Capture the cell that displays the provided text and extract its [X, Y] central coordinate. 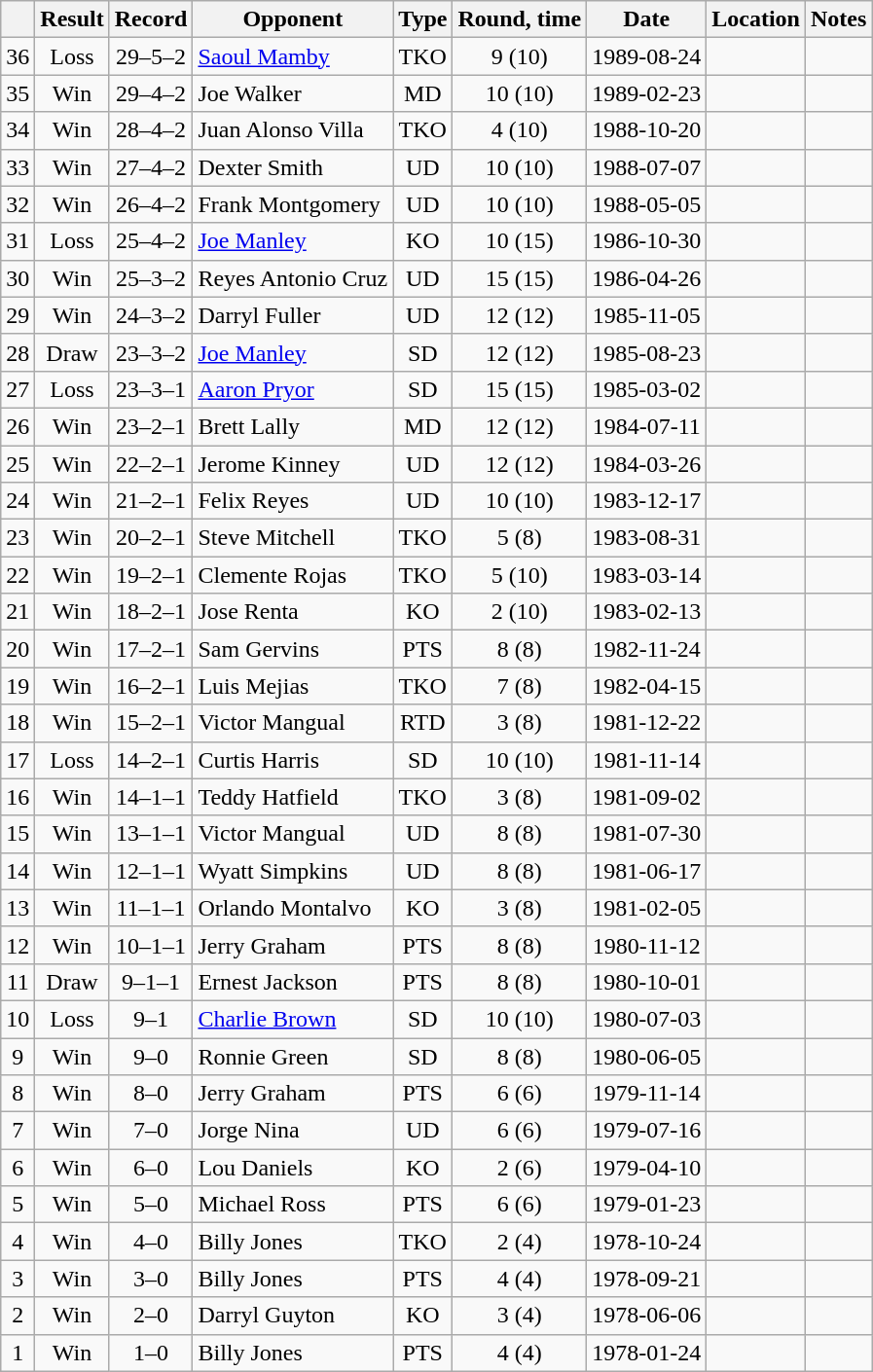
23–2–1 [151, 426]
1986-10-30 [646, 241]
1981-12-22 [646, 723]
1983-02-13 [646, 612]
11–1–1 [151, 908]
34 [18, 130]
6 [18, 1168]
7 [18, 1131]
1978-01-24 [646, 1353]
1979-01-23 [646, 1205]
18–2–1 [151, 612]
1982-11-24 [646, 649]
9–1 [151, 1019]
27 [18, 389]
Felix Reyes [293, 501]
14–2–1 [151, 760]
1985-08-23 [646, 352]
Ronnie Green [293, 1056]
Jose Renta [293, 612]
1988-10-20 [646, 130]
1985-03-02 [646, 389]
24 [18, 501]
3 [18, 1279]
3 (4) [520, 1316]
10 [18, 1019]
14–1–1 [151, 797]
2 [18, 1316]
35 [18, 93]
8 [18, 1094]
Frank Montgomery [293, 204]
Luis Mejias [293, 686]
23–3–1 [151, 389]
21–2–1 [151, 501]
Location [756, 19]
Sam Gervins [293, 649]
1989-02-23 [646, 93]
Darryl Fuller [293, 315]
5–0 [151, 1205]
1983-03-14 [646, 575]
24–3–2 [151, 315]
10 (15) [520, 241]
Darryl Guyton [293, 1316]
17–2–1 [151, 649]
7–0 [151, 1131]
Dexter Smith [293, 167]
6–0 [151, 1168]
1978-10-24 [646, 1242]
1978-06-06 [646, 1316]
1979-07-16 [646, 1131]
3–0 [151, 1279]
Charlie Brown [293, 1019]
23 [18, 538]
1979-04-10 [646, 1168]
1980-11-12 [646, 945]
31 [18, 241]
1984-07-11 [646, 426]
20–2–1 [151, 538]
1981-09-02 [646, 797]
11 [18, 982]
1988-05-05 [646, 204]
1981-06-17 [646, 871]
29–4–2 [151, 93]
27–4–2 [151, 167]
Joe Walker [293, 93]
25–4–2 [151, 241]
15 [18, 834]
Notes [838, 19]
1981-11-14 [646, 760]
Wyatt Simpkins [293, 871]
9–0 [151, 1056]
1–0 [151, 1353]
13–1–1 [151, 834]
36 [18, 56]
2 (10) [520, 612]
Result [72, 19]
Michael Ross [293, 1205]
16–2–1 [151, 686]
RTD [422, 723]
1981-02-05 [646, 908]
Saoul Mamby [293, 56]
Ernest Jackson [293, 982]
21 [18, 612]
9 [18, 1056]
1988-07-07 [646, 167]
17 [18, 760]
1983-08-31 [646, 538]
9–1–1 [151, 982]
1 [18, 1353]
Teddy Hatfield [293, 797]
1980-06-05 [646, 1056]
4 (10) [520, 130]
1980-07-03 [646, 1019]
Lou Daniels [293, 1168]
22–2–1 [151, 464]
25 [18, 464]
5 (10) [520, 575]
2 (4) [520, 1242]
1978-09-21 [646, 1279]
4–0 [151, 1242]
Steve Mitchell [293, 538]
Clemente Rojas [293, 575]
1986-04-26 [646, 278]
Curtis Harris [293, 760]
28 [18, 352]
14 [18, 871]
8–0 [151, 1094]
1985-11-05 [646, 315]
23–3–2 [151, 352]
30 [18, 278]
Record [151, 19]
25–3–2 [151, 278]
5 [18, 1205]
20 [18, 649]
19 [18, 686]
12–1–1 [151, 871]
32 [18, 204]
1979-11-14 [646, 1094]
Jorge Nina [293, 1131]
26 [18, 426]
29–5–2 [151, 56]
2–0 [151, 1316]
28–4–2 [151, 130]
Type [422, 19]
Opponent [293, 19]
7 (8) [520, 686]
33 [18, 167]
Reyes Antonio Cruz [293, 278]
1984-03-26 [646, 464]
Jerome Kinney [293, 464]
1980-10-01 [646, 982]
Round, time [520, 19]
Juan Alonso Villa [293, 130]
1982-04-15 [646, 686]
9 (10) [520, 56]
2 (6) [520, 1168]
4 [18, 1242]
5 (8) [520, 538]
10–1–1 [151, 945]
1981-07-30 [646, 834]
18 [18, 723]
Orlando Montalvo [293, 908]
12 [18, 945]
13 [18, 908]
19–2–1 [151, 575]
Aaron Pryor [293, 389]
1989-08-24 [646, 56]
Date [646, 19]
1983-12-17 [646, 501]
Brett Lally [293, 426]
15–2–1 [151, 723]
16 [18, 797]
26–4–2 [151, 204]
22 [18, 575]
29 [18, 315]
